Return the [x, y] coordinate for the center point of the cell that contains the specified text.  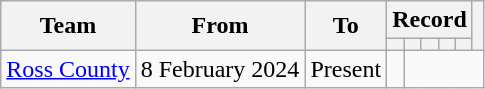
To [346, 26]
8 February 2024 [220, 69]
Present [346, 69]
Team [68, 26]
Record [430, 20]
Ross County [68, 69]
From [220, 26]
